Output the [x, y] coordinate of the center of the cell containing the given text.  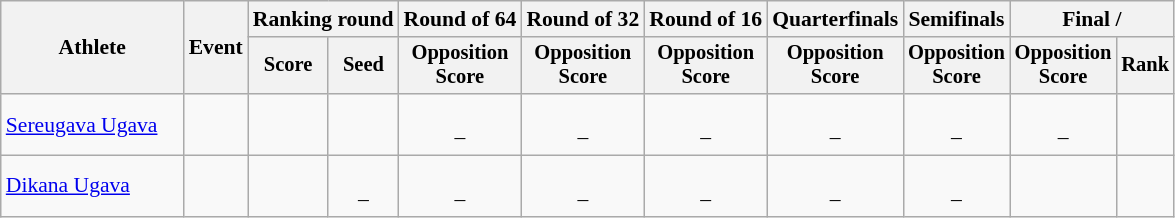
Final / [1092, 19]
Semifinals [956, 19]
Rank [1145, 66]
Round of 64 [460, 19]
Score [288, 66]
Seed [363, 66]
Sereugava Ugava [92, 124]
Event [216, 48]
Quarterfinals [835, 19]
Round of 32 [582, 19]
Round of 16 [706, 19]
Dikana Ugava [92, 186]
Athlete [92, 48]
Ranking round [324, 19]
